Output the [X, Y] coordinate of the center of the cell containing the given text.  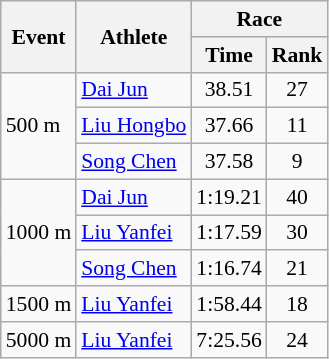
1:58.44 [228, 304]
1500 m [38, 304]
Athlete [134, 36]
Race [259, 19]
37.58 [228, 162]
1:17.59 [228, 233]
11 [298, 126]
18 [298, 304]
40 [298, 197]
1:16.74 [228, 269]
Event [38, 36]
37.66 [228, 126]
21 [298, 269]
500 m [38, 126]
9 [298, 162]
24 [298, 340]
Liu Hongbo [134, 126]
5000 m [38, 340]
38.51 [228, 90]
30 [298, 233]
1:19.21 [228, 197]
27 [298, 90]
1000 m [38, 232]
Time [228, 55]
Rank [298, 55]
7:25.56 [228, 340]
